Return the (x, y) coordinate for the center point of the cell that contains the specified text.  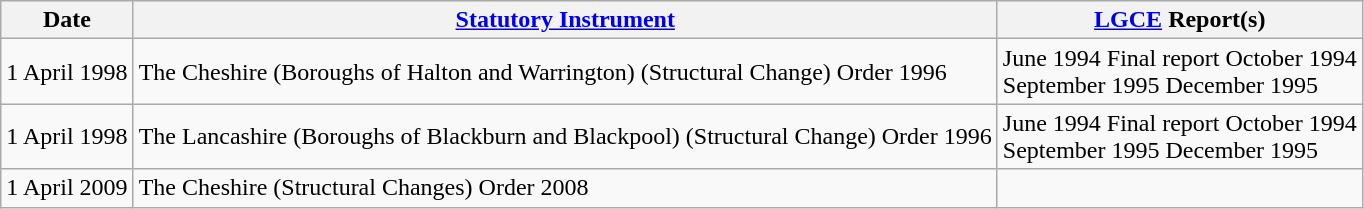
Date (67, 20)
Statutory Instrument (565, 20)
1 April 2009 (67, 188)
The Cheshire (Boroughs of Halton and Warrington) (Structural Change) Order 1996 (565, 72)
The Cheshire (Structural Changes) Order 2008 (565, 188)
LGCE Report(s) (1180, 20)
The Lancashire (Boroughs of Blackburn and Blackpool) (Structural Change) Order 1996 (565, 136)
